From the cell containing the given text, extract its center point as (X, Y) coordinate. 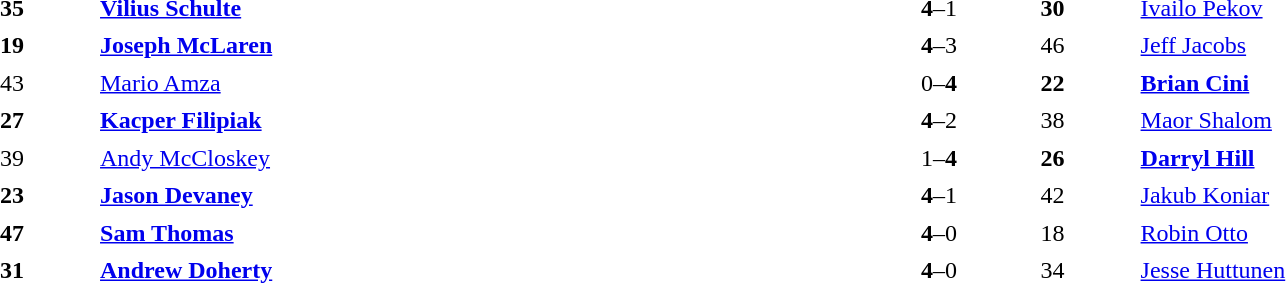
22 (1086, 83)
Joseph McLaren (469, 45)
4–3 (938, 45)
18 (1086, 233)
Sam Thomas (469, 233)
42 (1086, 195)
Mario Amza (469, 83)
4–1 (938, 195)
26 (1086, 158)
4–0 (938, 233)
46 (1086, 45)
4–2 (938, 121)
Andy McCloskey (469, 158)
Jason Devaney (469, 195)
1–4 (938, 158)
38 (1086, 121)
0–4 (938, 83)
Kacper Filipiak (469, 121)
